Scan for the cell matching the given text and deliver its (x, y) coordinate at center. 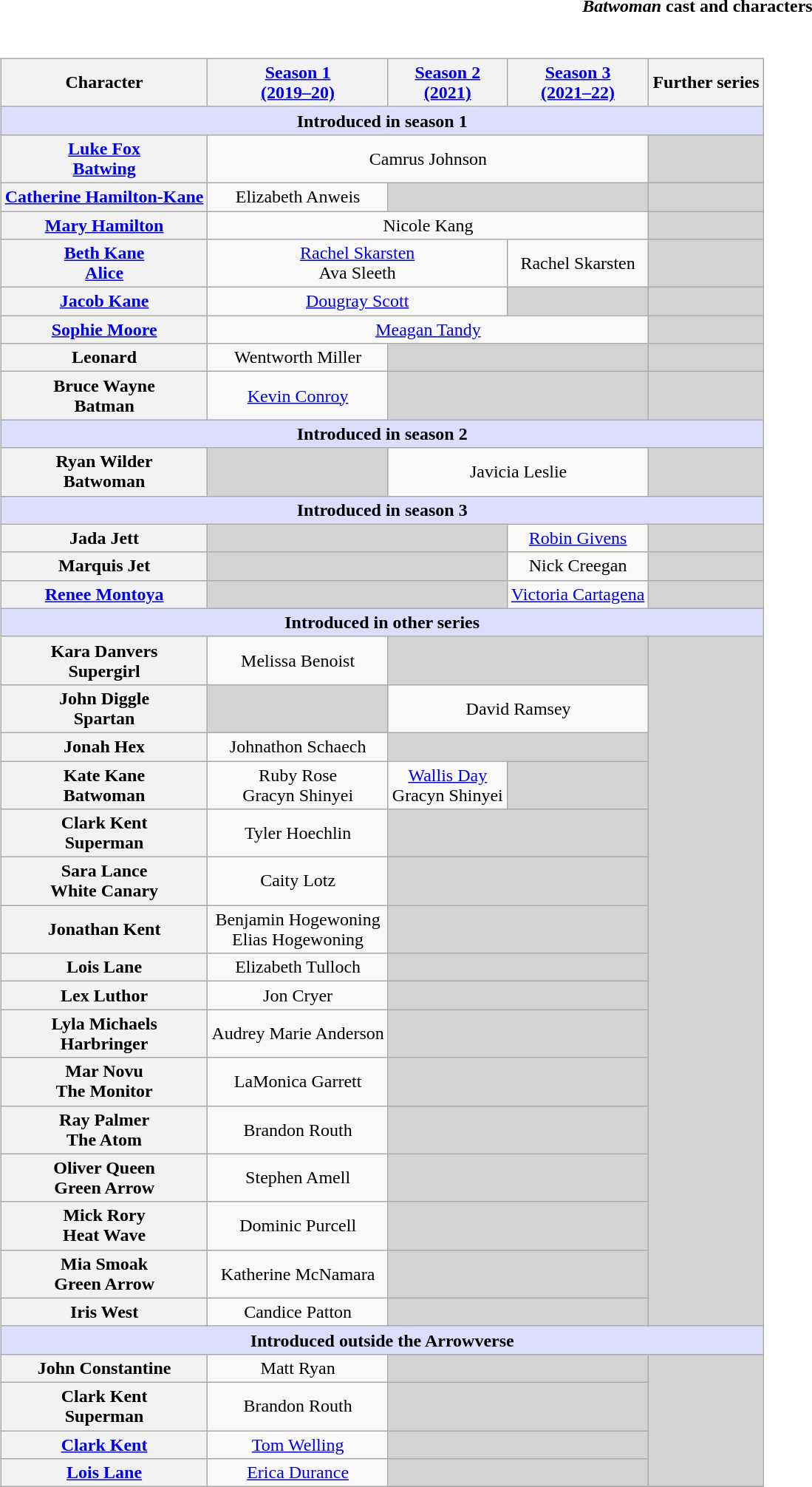
Sophie Moore (104, 330)
Nick Creegan (578, 566)
Season 2(2021) (448, 83)
Wallis Day Gracyn Shinyei (448, 785)
Beth Kane Alice (104, 263)
Further series (706, 83)
Dominic Purcell (298, 1225)
Robin Givens (578, 538)
Candice Patton (298, 1312)
Introduced outside the Arrowverse (382, 1340)
Tom Welling (298, 1445)
Matt Ryan (298, 1368)
Kara DanversSupergirl (104, 661)
Stephen Amell (298, 1178)
Season 1(2019–20) (298, 83)
John Constantine (104, 1368)
Ryan Wilder Batwoman (104, 472)
Lyla Michaels Harbringer (104, 1033)
Meagan Tandy (429, 330)
Wentworth Miller (298, 358)
Nicole Kang (429, 225)
Lex Luthor (104, 996)
Mick Rory Heat Wave (104, 1225)
Camrus Johnson (429, 158)
Clark Kent (104, 1445)
Introduced in season 3 (382, 510)
Character (104, 83)
Benjamin HogewoningElias Hogewoning (298, 930)
Renee Montoya (104, 594)
Leonard (104, 358)
Introduced in season 2 (382, 434)
Oliver QueenGreen Arrow (104, 1178)
Kevin Conroy (298, 396)
Introduced in other series (382, 622)
John DiggleSpartan (104, 708)
Dougray Scott (358, 302)
Audrey Marie Anderson (298, 1033)
Ray PalmerThe Atom (104, 1129)
Victoria Cartagena (578, 594)
Jonah Hex (104, 746)
LaMonica Garrett (298, 1082)
Sara Lance White Canary (104, 881)
Caity Lotz (298, 881)
David Ramsey (519, 708)
Iris West (104, 1312)
Jonathan Kent (104, 930)
Ruby Rose Gracyn Shinyei (298, 785)
Jacob Kane (104, 302)
Rachel Skarsten (578, 263)
Introduced in season 1 (382, 120)
Marquis Jet (104, 566)
Jon Cryer (298, 996)
Mia Smoak Green Arrow (104, 1274)
Kate Kane Batwoman (104, 785)
Melissa Benoist (298, 661)
Javicia Leslie (519, 472)
Rachel Skarsten Ava Sleeth (358, 263)
Mar Novu The Monitor (104, 1082)
Luke FoxBatwing (104, 158)
Mary Hamilton (104, 225)
Bruce Wayne Batman (104, 396)
Johnathon Schaech (298, 746)
Tyler Hoechlin (298, 834)
Katherine McNamara (298, 1274)
Erica Durance (298, 1473)
Season 3(2021–22) (578, 83)
Elizabeth Anweis (298, 197)
Catherine Hamilton-Kane (104, 197)
Elizabeth Tulloch (298, 967)
Jada Jett (104, 538)
